Capture the cell that displays the provided text and extract its [x, y] central coordinate. 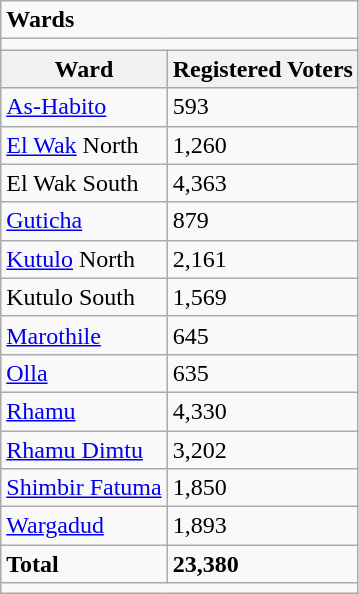
635 [262, 373]
23,380 [262, 564]
645 [262, 335]
Marothile [84, 335]
El Wak North [84, 145]
1,893 [262, 526]
Rhamu Dimtu [84, 449]
Rhamu [84, 411]
Wargadud [84, 526]
Total [84, 564]
Wards [180, 20]
Kutulo North [84, 259]
1,569 [262, 297]
4,363 [262, 183]
1,260 [262, 145]
Guticha [84, 221]
4,330 [262, 411]
879 [262, 221]
Olla [84, 373]
El Wak South [84, 183]
Ward [84, 69]
3,202 [262, 449]
593 [262, 107]
1,850 [262, 488]
Kutulo South [84, 297]
As-Habito [84, 107]
Registered Voters [262, 69]
Shimbir Fatuma [84, 488]
2,161 [262, 259]
